Return (x, y) of the center of cell containing provided text 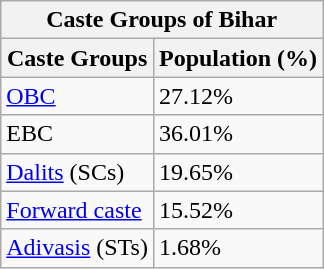
EBC (78, 134)
1.68% (238, 248)
15.52% (238, 210)
Population (%) (238, 58)
36.01% (238, 134)
Adivasis (STs) (78, 248)
Caste Groups of Bihar (162, 20)
Dalits (SCs) (78, 172)
19.65% (238, 172)
OBC (78, 96)
Caste Groups (78, 58)
Forward caste (78, 210)
27.12% (238, 96)
